Output the [X, Y] coordinate of the center of the cell containing the given text.  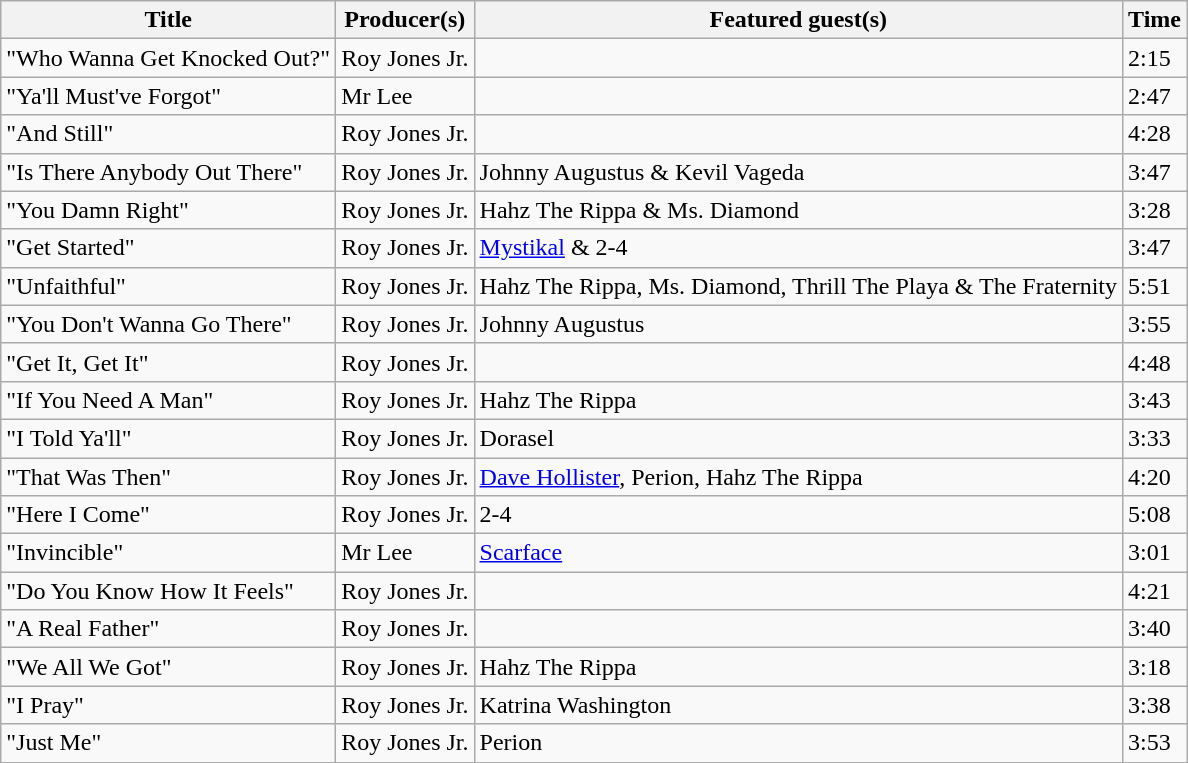
Hahz The Rippa, Ms. Diamond, Thrill The Playa & The Fraternity [798, 286]
5:51 [1155, 286]
Perion [798, 743]
"Get It, Get It" [168, 362]
"Do You Know How It Feels" [168, 591]
Time [1155, 20]
3:33 [1155, 438]
2:47 [1155, 96]
Johnny Augustus [798, 324]
2-4 [798, 515]
Mystikal & 2-4 [798, 248]
"Is There Anybody Out There" [168, 172]
Hahz The Rippa & Ms. Diamond [798, 210]
3:38 [1155, 705]
3:18 [1155, 667]
Title [168, 20]
3:55 [1155, 324]
"Unfaithful" [168, 286]
"I Pray" [168, 705]
"Get Started" [168, 248]
"If You Need A Man" [168, 400]
Johnny Augustus & Kevil Vageda [798, 172]
"You Don't Wanna Go There" [168, 324]
3:53 [1155, 743]
4:20 [1155, 477]
"That Was Then" [168, 477]
5:08 [1155, 515]
Producer(s) [405, 20]
Scarface [798, 553]
Katrina Washington [798, 705]
2:15 [1155, 58]
4:48 [1155, 362]
3:40 [1155, 629]
Featured guest(s) [798, 20]
4:21 [1155, 591]
"Here I Come" [168, 515]
3:43 [1155, 400]
4:28 [1155, 134]
"You Damn Right" [168, 210]
"Invincible" [168, 553]
Dave Hollister, Perion, Hahz The Rippa [798, 477]
3:01 [1155, 553]
"Ya'll Must've Forgot" [168, 96]
"I Told Ya'll" [168, 438]
Dorasel [798, 438]
"Just Me" [168, 743]
"We All We Got" [168, 667]
3:28 [1155, 210]
"A Real Father" [168, 629]
"Who Wanna Get Knocked Out?" [168, 58]
"And Still" [168, 134]
